Search for the cell housing the specified text and yield its [x, y] center coordinate. 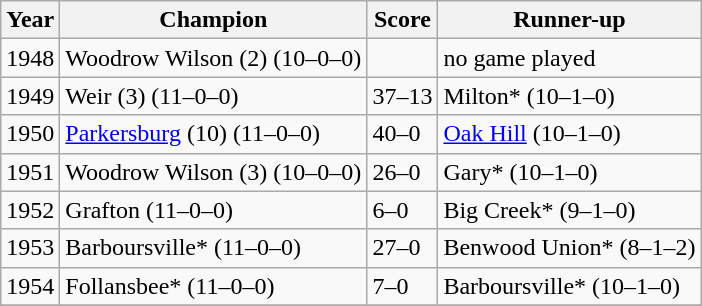
Barboursville* (11–0–0) [214, 248]
1949 [30, 96]
Follansbee* (11–0–0) [214, 286]
1952 [30, 210]
Benwood Union* (8–1–2) [570, 248]
Runner-up [570, 20]
Score [402, 20]
1948 [30, 58]
Woodrow Wilson (3) (10–0–0) [214, 172]
Milton* (10–1–0) [570, 96]
no game played [570, 58]
27–0 [402, 248]
1950 [30, 134]
Year [30, 20]
Woodrow Wilson (2) (10–0–0) [214, 58]
26–0 [402, 172]
1954 [30, 286]
Parkersburg (10) (11–0–0) [214, 134]
Barboursville* (10–1–0) [570, 286]
Weir (3) (11–0–0) [214, 96]
Big Creek* (9–1–0) [570, 210]
Grafton (11–0–0) [214, 210]
1953 [30, 248]
40–0 [402, 134]
1951 [30, 172]
Gary* (10–1–0) [570, 172]
Oak Hill (10–1–0) [570, 134]
37–13 [402, 96]
6–0 [402, 210]
Champion [214, 20]
7–0 [402, 286]
